Capture the cell that displays the provided text and extract its (X, Y) central coordinate. 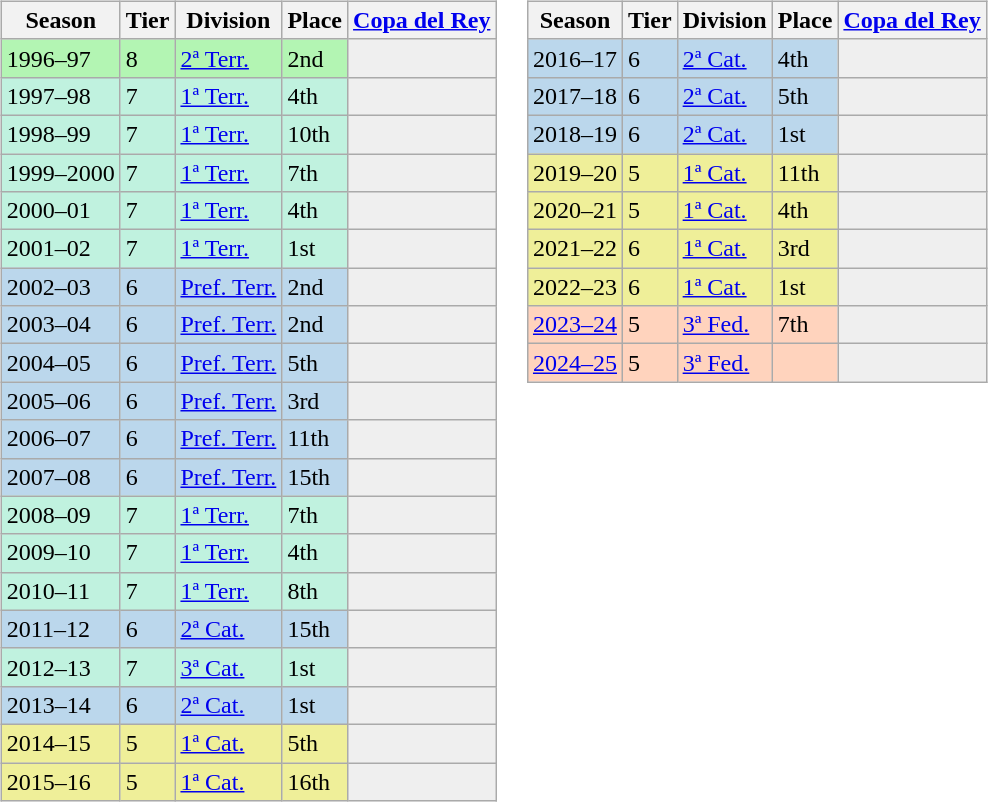
2020–21 (574, 211)
1997–98 (60, 96)
2009–10 (60, 553)
2015–16 (60, 781)
1999–2000 (60, 173)
2002–03 (60, 287)
2010–11 (60, 591)
1996–97 (60, 58)
1998–99 (60, 134)
2003–04 (60, 325)
3ª Cat. (228, 667)
2023–24 (574, 325)
2021–22 (574, 249)
2017–18 (574, 96)
2012–13 (60, 667)
2022–23 (574, 287)
8 (148, 58)
16th (315, 781)
2014–15 (60, 743)
2024–25 (574, 363)
2007–08 (60, 477)
2000–01 (60, 211)
2011–12 (60, 629)
2019–20 (574, 173)
2016–17 (574, 58)
2013–14 (60, 705)
2ª Terr. (228, 58)
2018–19 (574, 134)
2005–06 (60, 401)
2004–05 (60, 363)
2006–07 (60, 439)
2008–09 (60, 515)
2001–02 (60, 249)
10th (315, 134)
8th (315, 591)
